Identify which cell holds the provided text, then report its [X, Y] central coordinate. 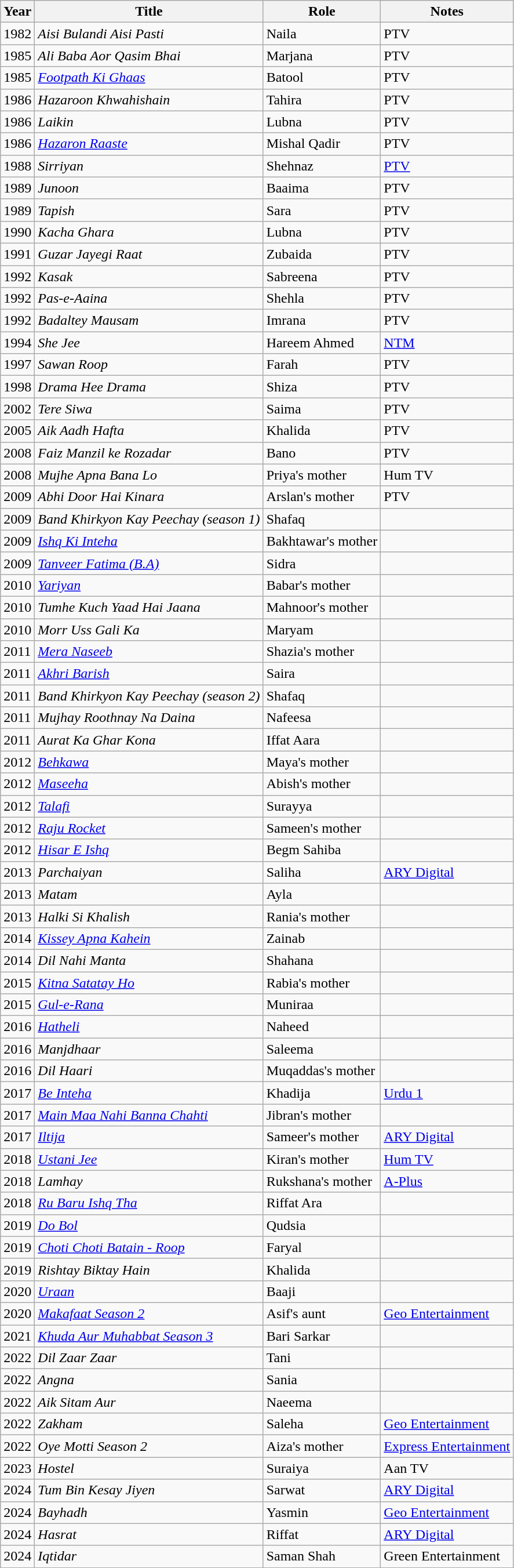
Sawan Roop [149, 365]
1988 [17, 166]
Tahira [322, 100]
1998 [17, 387]
Do Bol [149, 1225]
Ustani Jee [149, 1159]
Sirriyan [149, 166]
Mahnoor's mother [322, 607]
Role [322, 12]
Kitna Satatay Ho [149, 983]
Main Maa Nahi Banna Chahti [149, 1115]
2023 [17, 1468]
Be Inteha [149, 1093]
Pas-e-Aaina [149, 299]
Dil Nahi Manta [149, 960]
Jibran's mother [322, 1115]
Marjana [322, 56]
Zainab [322, 938]
Surayya [322, 806]
Halki Si Khalish [149, 916]
Ali Baba Aor Qasim Bhai [149, 56]
Muqaddas's mother [322, 1071]
Hareem Ahmed [322, 343]
Behkawa [149, 762]
Yariyan [149, 585]
Sarwat [322, 1490]
Bakhtawar's mother [322, 541]
Aan TV [447, 1468]
Hisar E Ishq [149, 850]
Akhri Barish [149, 674]
1994 [17, 343]
Drama Hee Drama [149, 387]
Dil Zaar Zaar [149, 1358]
Mera Naseeb [149, 652]
Saleema [322, 1049]
A-Plus [447, 1181]
Sameer's mother [322, 1137]
1991 [17, 254]
Bari Sarkar [322, 1335]
Maya's mother [322, 762]
Shehnaz [322, 166]
Urdu 1 [447, 1093]
Faryal [322, 1247]
Riffat Ara [322, 1203]
Tapish [149, 210]
Rishtay Biktay Hain [149, 1269]
Riffat [322, 1534]
Sidra [322, 563]
Farah [322, 365]
Hazaroon Khwahishain [149, 100]
Naeema [322, 1402]
Batool [322, 78]
Junoon [149, 188]
Gul-e-Rana [149, 1005]
Green Entertainment [447, 1556]
Mujhe Apna Bana Lo [149, 475]
Rukshana's mother [322, 1181]
Saima [322, 409]
Oye Motti Season 2 [149, 1446]
Tum Bin Kesay Jiyen [149, 1490]
Shahana [322, 960]
Asif's aunt [322, 1313]
Band Khirkyon Kay Peechay (season 1) [149, 519]
Yasmin [322, 1512]
Hatheli [149, 1027]
Manjdhaar [149, 1049]
Kissey Apna Kahein [149, 938]
Sara [322, 210]
Hazaron Raaste [149, 144]
Talafi [149, 806]
Tumhe Kuch Yaad Hai Jaana [149, 607]
Abhi Door Hai Kinara [149, 497]
Makafaat Season 2 [149, 1313]
Priya's mother [322, 475]
Abish's mother [322, 784]
Arslan's mother [322, 497]
NTM [447, 343]
Morr Uss Gali Ka [149, 629]
Naila [322, 34]
Naheed [322, 1027]
Angna [149, 1380]
Faiz Manzil ke Rozadar [149, 453]
Hasrat [149, 1534]
Aik Sitam Aur [149, 1402]
1990 [17, 232]
Saman Shah [322, 1556]
Saliha [322, 872]
Laikin [149, 122]
Badaltey Mausam [149, 321]
Rabia's mother [322, 983]
Tani [322, 1358]
Notes [447, 12]
Title [149, 12]
Band Khirkyon Kay Peechay (season 2) [149, 696]
Ru Baru Ishq Tha [149, 1203]
Dil Haari [149, 1071]
Uraan [149, 1291]
Imrana [322, 321]
1997 [17, 365]
Aiza's mother [322, 1446]
Iffat Aara [322, 740]
Iqtidar [149, 1556]
Saleha [322, 1424]
Sania [322, 1380]
Saira [322, 674]
Sabreena [322, 277]
1982 [17, 34]
Zubaida [322, 254]
Maryam [322, 629]
Tanveer Fatima (B.A) [149, 563]
Express Entertainment [447, 1446]
Bano [322, 453]
Muniraa [322, 1005]
Khuda Aur Muhabbat Season 3 [149, 1335]
Lamhay [149, 1181]
Aik Aadh Hafta [149, 431]
Ayla [322, 894]
Nafeesa [322, 718]
Shazia's mother [322, 652]
Begm Sahiba [322, 850]
She Jee [149, 343]
2002 [17, 409]
2005 [17, 431]
Zakham [149, 1424]
Qudsia [322, 1225]
Matam [149, 894]
Baaima [322, 188]
Year [17, 12]
Kasak [149, 277]
Shehla [322, 299]
Parchaiyan [149, 872]
Suraiya [322, 1468]
Shiza [322, 387]
Rania's mother [322, 916]
Khadija [322, 1093]
Iltija [149, 1137]
Mishal Qadir [322, 144]
Aurat Ka Ghar Kona [149, 740]
Kiran's mother [322, 1159]
2021 [17, 1335]
Ishq Ki Inteha [149, 541]
Mujhay Roothnay Na Daina [149, 718]
Aisi Bulandi Aisi Pasti [149, 34]
Raju Rocket [149, 828]
Sameen's mother [322, 828]
Footpath Ki Ghaas [149, 78]
Bayhadh [149, 1512]
Maseeha [149, 784]
Hostel [149, 1468]
Baaji [322, 1291]
Kacha Ghara [149, 232]
Choti Choti Batain - Roop [149, 1247]
Guzar Jayegi Raat [149, 254]
Babar's mother [322, 585]
Tere Siwa [149, 409]
